Find where the given text appears and provide that cell's center as [x, y] coordinate. 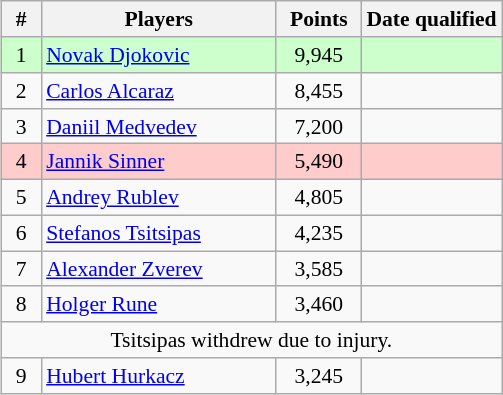
7 [21, 269]
3 [21, 126]
4,805 [318, 197]
Stefanos Tsitsipas [158, 233]
Players [158, 19]
Points [318, 19]
8,455 [318, 91]
1 [21, 55]
9,945 [318, 55]
Holger Rune [158, 304]
Tsitsipas withdrew due to injury. [252, 340]
Andrey Rublev [158, 197]
2 [21, 91]
4,235 [318, 233]
4 [21, 162]
Jannik Sinner [158, 162]
8 [21, 304]
5 [21, 197]
Date qualified [431, 19]
3,245 [318, 376]
7,200 [318, 126]
9 [21, 376]
Daniil Medvedev [158, 126]
Carlos Alcaraz [158, 91]
3,585 [318, 269]
6 [21, 233]
3,460 [318, 304]
Alexander Zverev [158, 269]
# [21, 19]
Hubert Hurkacz [158, 376]
Novak Djokovic [158, 55]
5,490 [318, 162]
